Pinpoint the cell where the given text exists, returning its (x, y) midpoint coordinate. 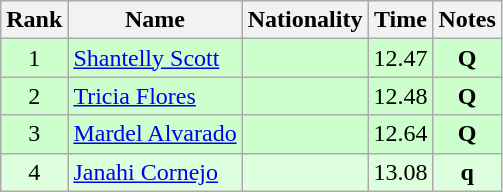
Janahi Cornejo (155, 172)
Name (155, 20)
Nationality (305, 20)
2 (34, 96)
12.47 (400, 58)
Rank (34, 20)
Notes (467, 20)
1 (34, 58)
12.64 (400, 134)
Mardel Alvarado (155, 134)
4 (34, 172)
13.08 (400, 172)
q (467, 172)
3 (34, 134)
Shantelly Scott (155, 58)
Tricia Flores (155, 96)
12.48 (400, 96)
Time (400, 20)
